Detect which cell encompasses the target text, then output its (x, y) center coordinate. 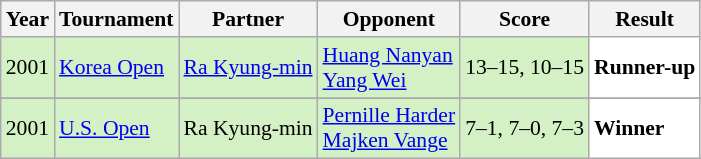
Score (524, 19)
Result (644, 19)
Huang Nanyan Yang Wei (390, 68)
Partner (248, 19)
7–1, 7–0, 7–3 (524, 128)
Tournament (116, 19)
13–15, 10–15 (524, 68)
Pernille Harder Majken Vange (390, 128)
Korea Open (116, 68)
Runner-up (644, 68)
Opponent (390, 19)
U.S. Open (116, 128)
Winner (644, 128)
Year (28, 19)
